Pinpoint the cell where the given text exists, returning its [X, Y] midpoint coordinate. 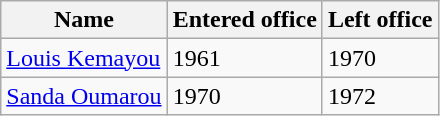
Louis Kemayou [84, 58]
Entered office [244, 20]
1961 [244, 58]
Sanda Oumarou [84, 96]
Left office [380, 20]
1972 [380, 96]
Name [84, 20]
